Locate the cell with the specified text and output its [X, Y] center coordinate. 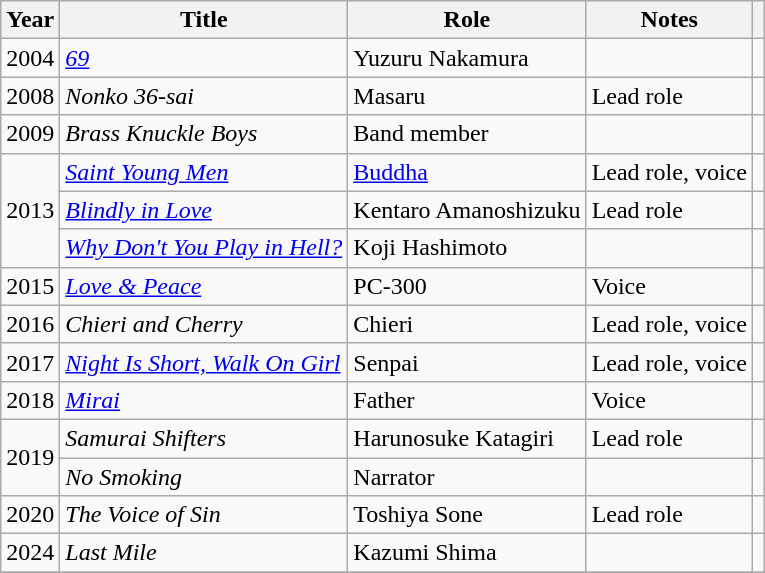
Role [467, 20]
Father [467, 400]
Chieri [467, 324]
Yuzuru Nakamura [467, 58]
Brass Knuckle Boys [204, 134]
69 [204, 58]
Kentaro Amanoshizuku [467, 210]
Night Is Short, Walk On Girl [204, 362]
2013 [30, 210]
2019 [30, 457]
Year [30, 20]
2009 [30, 134]
Why Don't You Play in Hell? [204, 248]
Koji Hashimoto [467, 248]
Notes [669, 20]
Masaru [467, 96]
2018 [30, 400]
Senpai [467, 362]
Chieri and Cherry [204, 324]
The Voice of Sin [204, 515]
PC-300 [467, 286]
Blindly in Love [204, 210]
Kazumi Shima [467, 553]
Samurai Shifters [204, 438]
Nonko 36-sai [204, 96]
Saint Young Men [204, 172]
2016 [30, 324]
Buddha [467, 172]
2008 [30, 96]
Toshiya Sone [467, 515]
Mirai [204, 400]
Narrator [467, 477]
Love & Peace [204, 286]
2024 [30, 553]
2020 [30, 515]
2017 [30, 362]
2015 [30, 286]
No Smoking [204, 477]
Last Mile [204, 553]
Band member [467, 134]
Title [204, 20]
Harunosuke Katagiri [467, 438]
2004 [30, 58]
